Find where the given text appears and provide that cell's center as [x, y] coordinate. 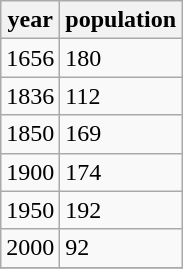
92 [121, 248]
174 [121, 172]
169 [121, 134]
180 [121, 58]
1836 [30, 96]
2000 [30, 248]
1656 [30, 58]
112 [121, 96]
1900 [30, 172]
year [30, 20]
1950 [30, 210]
population [121, 20]
192 [121, 210]
1850 [30, 134]
